Identify which cell holds the provided text, then report its [X, Y] central coordinate. 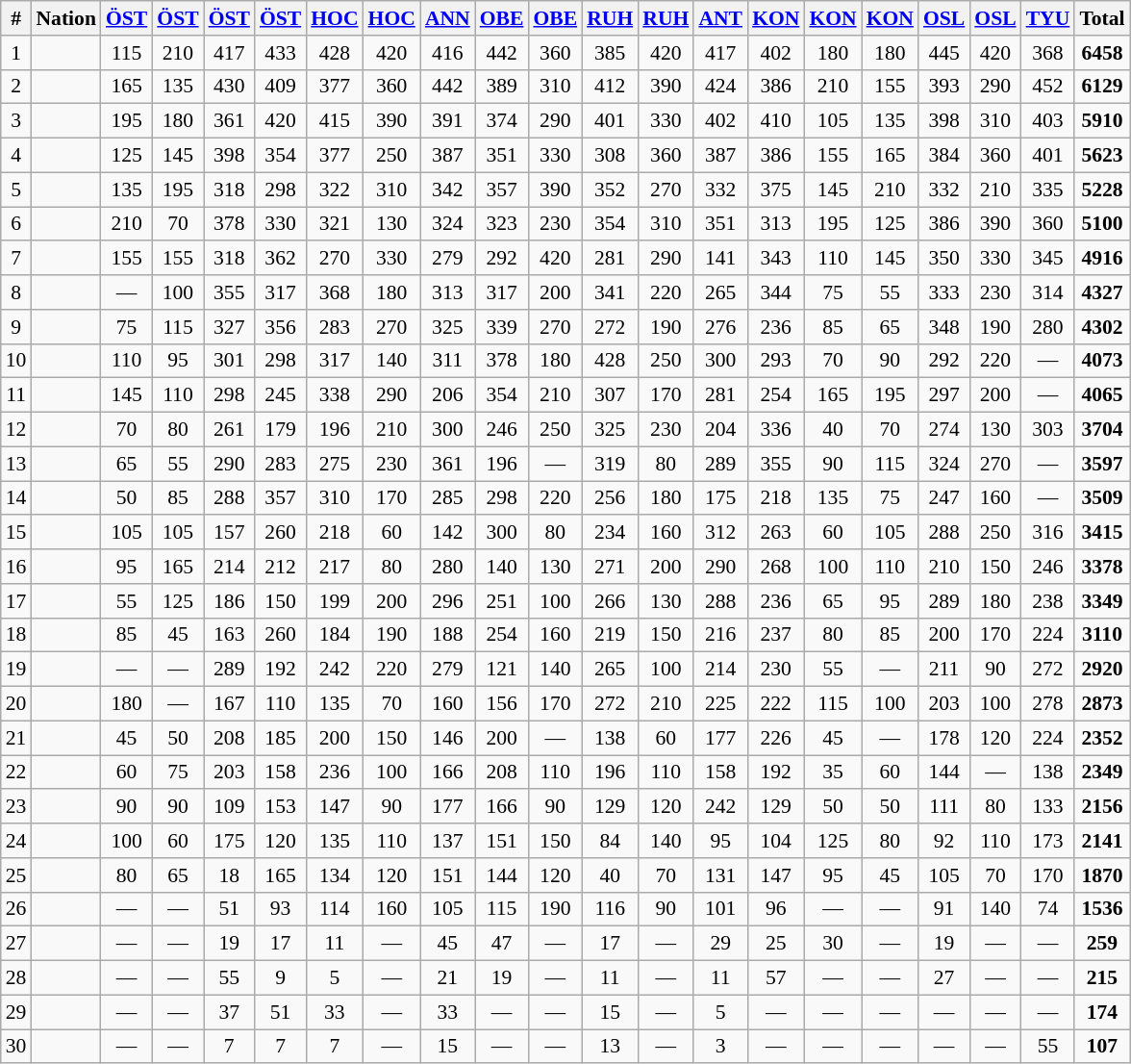
303 [1048, 430]
345 [1048, 259]
385 [610, 53]
16 [16, 567]
2 [16, 87]
321 [335, 224]
2873 [1102, 704]
28 [16, 978]
234 [610, 533]
415 [335, 121]
57 [775, 978]
211 [944, 670]
293 [775, 361]
Nation [65, 18]
206 [448, 395]
92 [944, 841]
212 [281, 567]
6458 [1102, 53]
186 [229, 601]
116 [610, 909]
3415 [1102, 533]
156 [502, 704]
261 [229, 430]
199 [335, 601]
3509 [1102, 498]
2141 [1102, 841]
74 [1048, 909]
1870 [1102, 875]
157 [229, 533]
219 [610, 635]
107 [1102, 1047]
297 [944, 395]
2352 [1102, 738]
TYU [1048, 18]
84 [610, 841]
215 [1102, 978]
4302 [1102, 327]
316 [1048, 533]
276 [720, 327]
178 [944, 738]
389 [502, 87]
146 [448, 738]
121 [502, 670]
256 [610, 498]
251 [502, 601]
445 [944, 53]
237 [775, 635]
104 [775, 841]
225 [720, 704]
296 [448, 601]
4065 [1102, 395]
26 [16, 909]
163 [229, 635]
278 [1048, 704]
93 [281, 909]
3378 [1102, 567]
247 [944, 498]
141 [720, 259]
319 [610, 464]
22 [16, 773]
341 [610, 292]
35 [833, 773]
174 [1102, 1012]
226 [775, 738]
301 [229, 361]
271 [610, 567]
308 [610, 156]
24 [16, 841]
142 [448, 533]
339 [502, 327]
1536 [1102, 909]
134 [335, 875]
4073 [1102, 361]
238 [1048, 601]
375 [775, 190]
393 [944, 87]
352 [610, 190]
322 [335, 190]
153 [281, 807]
2156 [1102, 807]
412 [610, 87]
275 [335, 464]
6129 [1102, 87]
433 [281, 53]
10 [16, 361]
263 [775, 533]
327 [229, 327]
3704 [1102, 430]
259 [1102, 944]
6 [16, 224]
91 [944, 909]
4916 [1102, 259]
188 [448, 635]
ANN [448, 18]
245 [281, 395]
167 [229, 704]
184 [335, 635]
350 [944, 259]
5623 [1102, 156]
101 [720, 909]
222 [775, 704]
343 [775, 259]
12 [16, 430]
204 [720, 430]
137 [448, 841]
1 [16, 53]
185 [281, 738]
5100 [1102, 224]
14 [16, 498]
179 [281, 430]
409 [281, 87]
114 [335, 909]
Total [1102, 18]
20 [16, 704]
362 [281, 259]
2349 [1102, 773]
3110 [1102, 635]
111 [944, 807]
344 [775, 292]
8 [16, 292]
416 [448, 53]
311 [448, 361]
216 [720, 635]
2920 [1102, 670]
307 [610, 395]
342 [448, 190]
410 [775, 121]
348 [944, 327]
ANT [720, 18]
23 [16, 807]
336 [775, 430]
4 [16, 156]
391 [448, 121]
374 [502, 121]
356 [281, 327]
173 [1048, 841]
37 [229, 1012]
323 [502, 224]
312 [720, 533]
3597 [1102, 464]
96 [775, 909]
5910 [1102, 121]
268 [775, 567]
403 [1048, 121]
133 [1048, 807]
3349 [1102, 601]
314 [1048, 292]
424 [720, 87]
452 [1048, 87]
384 [944, 156]
# [16, 18]
4327 [1102, 292]
338 [335, 395]
266 [610, 601]
131 [720, 875]
5228 [1102, 190]
109 [229, 807]
430 [229, 87]
274 [944, 430]
333 [944, 292]
335 [1048, 190]
217 [335, 567]
285 [448, 498]
47 [502, 944]
